From the cell containing the given text, extract its center point as (x, y) coordinate. 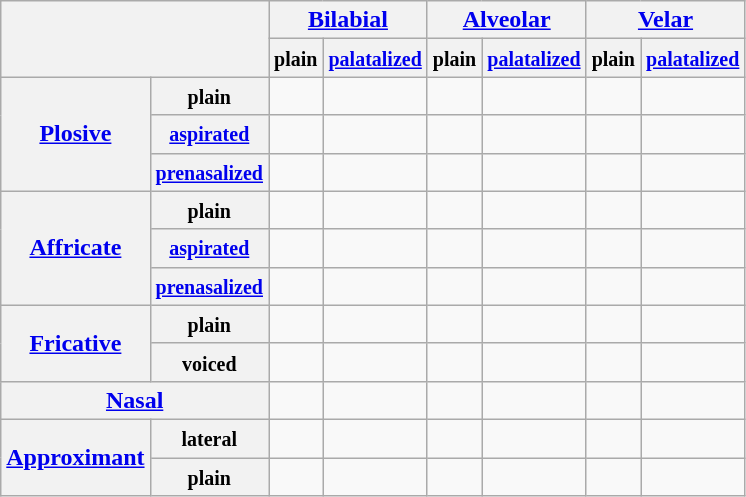
Alveolar (506, 20)
Approximant (76, 457)
Fricative (76, 343)
Velar (666, 20)
Plosive (76, 134)
Bilabial (348, 20)
voiced (209, 362)
Nasal (135, 400)
lateral (209, 438)
Affricate (76, 248)
